From the cell containing the given text, extract its center point as (x, y) coordinate. 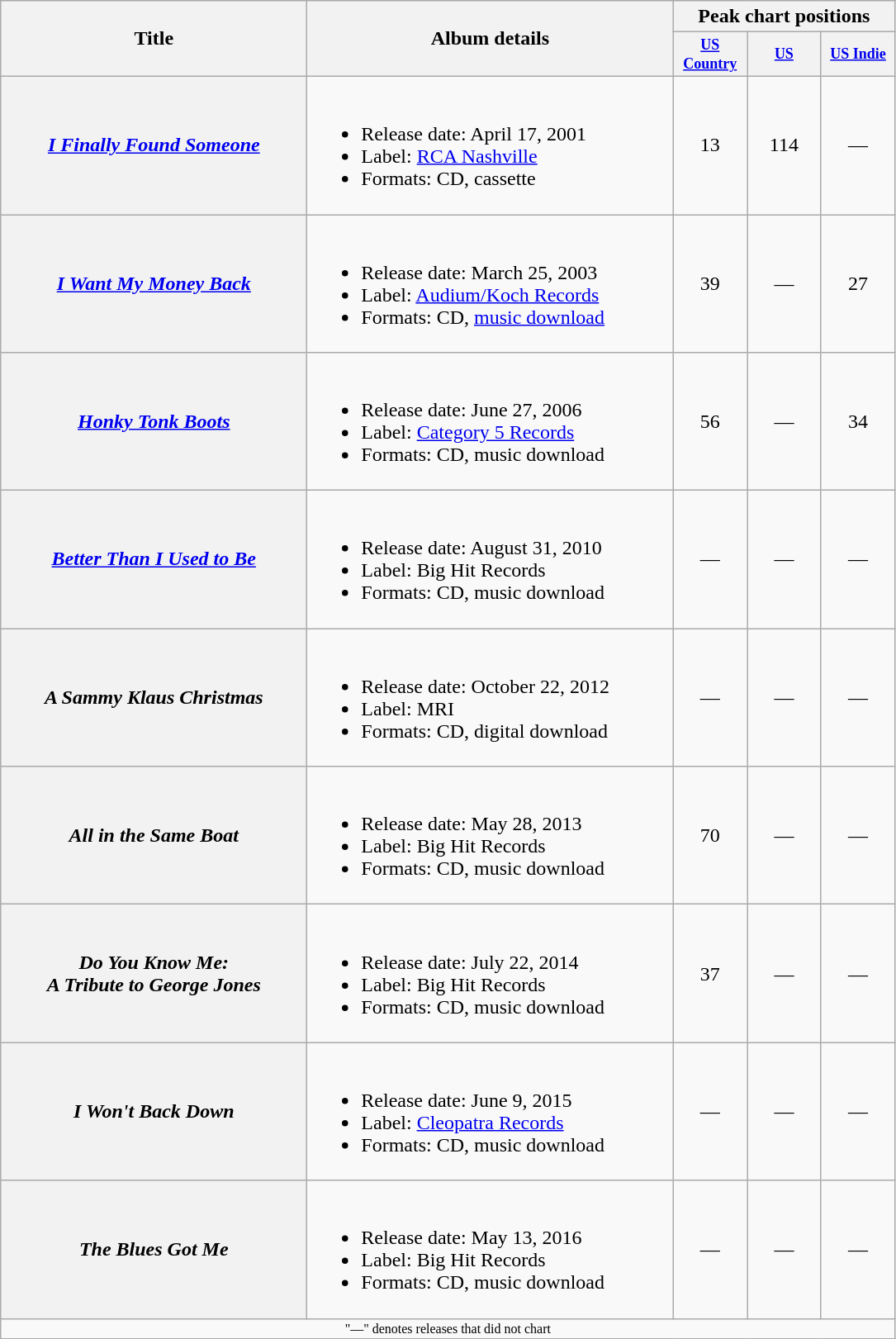
34 (858, 421)
Release date: June 9, 2015Label: Cleopatra RecordsFormats: CD, music download (491, 1112)
Honky Tonk Boots (154, 421)
A Sammy Klaus Christmas (154, 697)
Release date: May 13, 2016Label: Big Hit RecordsFormats: CD, music download (491, 1249)
I Finally Found Someone (154, 145)
US Indie (858, 55)
114 (785, 145)
56 (710, 421)
Better Than I Used to Be (154, 560)
Release date: March 25, 2003Label: Audium/Koch RecordsFormats: CD, music download (491, 284)
I Won't Back Down (154, 1112)
13 (710, 145)
70 (710, 836)
US Country (710, 55)
37 (710, 973)
27 (858, 284)
Release date: May 28, 2013Label: Big Hit RecordsFormats: CD, music download (491, 836)
39 (710, 284)
Release date: October 22, 2012Label: MRIFormats: CD, digital download (491, 697)
"—" denotes releases that did not chart (448, 1328)
Album details (491, 39)
Do You Know Me:A Tribute to George Jones (154, 973)
US (785, 55)
The Blues Got Me (154, 1249)
I Want My Money Back (154, 284)
Release date: July 22, 2014Label: Big Hit RecordsFormats: CD, music download (491, 973)
Release date: June 27, 2006Label: Category 5 RecordsFormats: CD, music download (491, 421)
Title (154, 39)
Release date: April 17, 2001Label: RCA NashvilleFormats: CD, cassette (491, 145)
All in the Same Boat (154, 836)
Peak chart positions (785, 17)
Release date: August 31, 2010Label: Big Hit RecordsFormats: CD, music download (491, 560)
